For the text-containing cell, return its midpoint in (x, y) coordinate format. 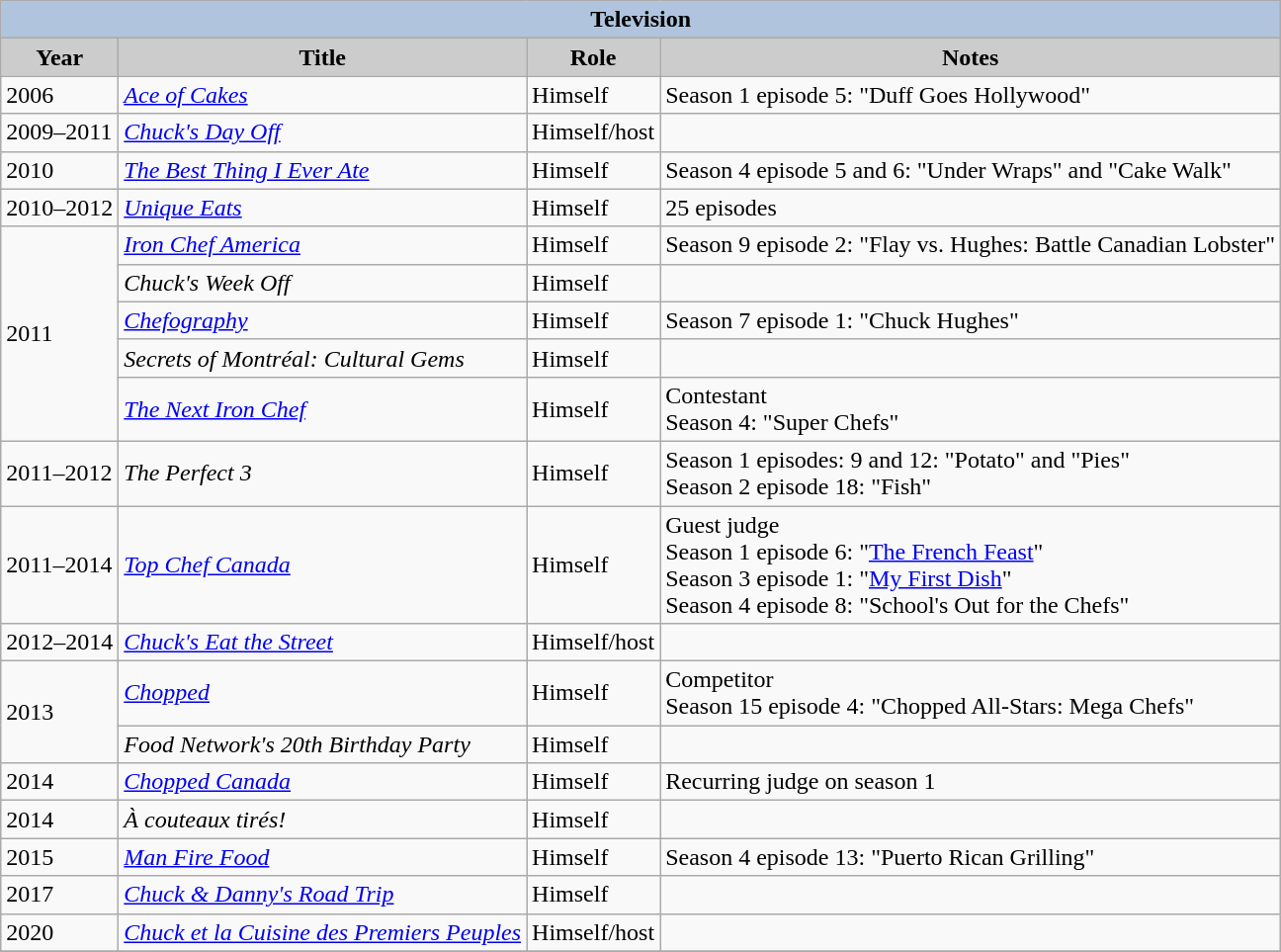
Season 1 episodes: 9 and 12: "Potato" and "Pies" Season 2 episode 18: "Fish" (971, 473)
Chopped (322, 694)
Food Network's 20th Birthday Party (322, 744)
Notes (971, 57)
2010–2012 (59, 208)
The Perfect 3 (322, 473)
Competitor Season 15 episode 4: "Chopped All-Stars: Mega Chefs" (971, 694)
Season 9 episode 2: "Flay vs. Hughes: Battle Canadian Lobster" (971, 245)
Chopped Canada (322, 782)
2011–2014 (59, 565)
Contestant Season 4: "Super Chefs" (971, 409)
Chuck's Week Off (322, 283)
Year (59, 57)
Season 7 episode 1: "Chuck Hughes" (971, 320)
Chuck's Day Off (322, 132)
Chefography (322, 320)
Recurring judge on season 1 (971, 782)
25 episodes (971, 208)
2006 (59, 95)
Top Chef Canada (322, 565)
2015 (59, 857)
Chuck's Eat the Street (322, 643)
Iron Chef America (322, 245)
Season 4 episode 5 and 6: "Under Wraps" and "Cake Walk" (971, 170)
Chuck & Danny's Road Trip (322, 895)
Unique Eats (322, 208)
Television (640, 20)
Season 1 episode 5: "Duff Goes Hollywood" (971, 95)
Ace of Cakes (322, 95)
Role (593, 57)
Title (322, 57)
À couteaux tirés! (322, 820)
2012–2014 (59, 643)
Secrets of Montréal: Cultural Gems (322, 358)
2011 (59, 334)
2013 (59, 712)
2017 (59, 895)
The Best Thing I Ever Ate (322, 170)
Guest judge Season 1 episode 6: "The French Feast" Season 3 episode 1: "My First Dish" Season 4 episode 8: "School's Out for the Chefs" (971, 565)
2011–2012 (59, 473)
2020 (59, 932)
The Next Iron Chef (322, 409)
2009–2011 (59, 132)
2010 (59, 170)
Chuck et la Cuisine des Premiers Peuples (322, 932)
Man Fire Food (322, 857)
Season 4 episode 13: "Puerto Rican Grilling" (971, 857)
